Identify which cell holds the provided text, then report its [X, Y] central coordinate. 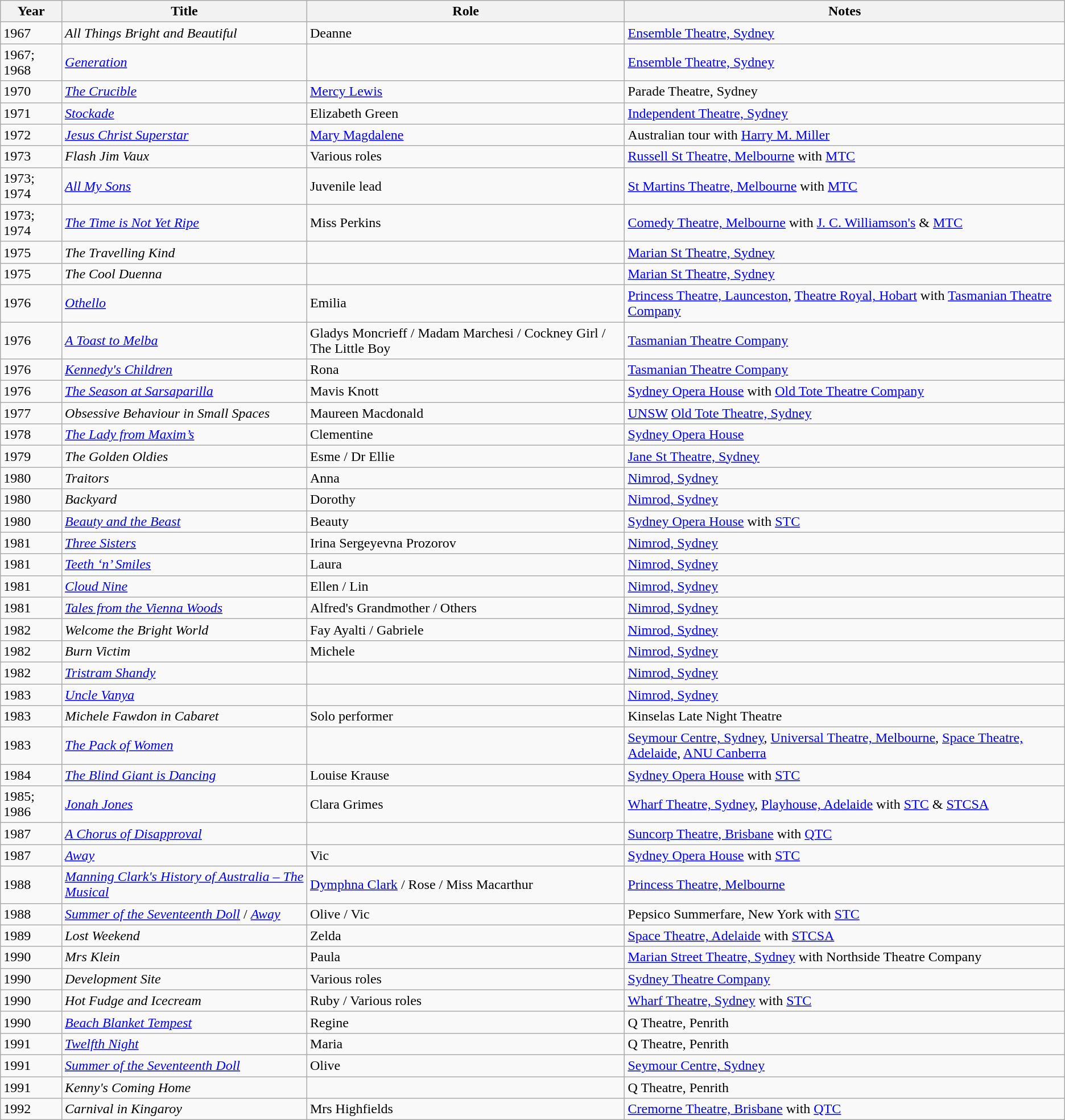
Jane St Theatre, Sydney [844, 456]
1972 [31, 135]
Mercy Lewis [465, 92]
Away [184, 855]
Maureen Macdonald [465, 413]
Fay Ayalti / Gabriele [465, 629]
Twelfth Night [184, 1044]
Marian Street Theatre, Sydney with Northside Theatre Company [844, 957]
Seymour Centre, Sydney, Universal Theatre, Melbourne, Space Theatre, Adelaide, ANU Canberra [844, 746]
Mary Magdalene [465, 135]
Backyard [184, 500]
Obsessive Behaviour in Small Spaces [184, 413]
1971 [31, 113]
Alfred's Grandmother / Others [465, 608]
Carnival in Kingaroy [184, 1109]
Vic [465, 855]
1967 [31, 33]
Title [184, 11]
Summer of the Seventeenth Doll / Away [184, 914]
Generation [184, 63]
Gladys Moncrieff / Madam Marchesi / Cockney Girl / The Little Boy [465, 340]
Beach Blanket Tempest [184, 1022]
Princess Theatre, Launceston, Theatre Royal, Hobart with Tasmanian Theatre Company [844, 303]
A Toast to Melba [184, 340]
The Pack of Women [184, 746]
Burn Victim [184, 651]
Parade Theatre, Sydney [844, 92]
Russell St Theatre, Melbourne with MTC [844, 157]
Wharf Theatre, Sydney, Playhouse, Adelaide with STC & STCSA [844, 805]
The Crucible [184, 92]
Deanne [465, 33]
Solo performer [465, 717]
Rona [465, 370]
Independent Theatre, Sydney [844, 113]
Maria [465, 1044]
Seymour Centre, Sydney [844, 1065]
The Blind Giant is Dancing [184, 775]
Jonah Jones [184, 805]
Summer of the Seventeenth Doll [184, 1065]
St Martins Theatre, Melbourne with MTC [844, 186]
Dymphna Clark / Rose / Miss Macarthur [465, 884]
1977 [31, 413]
Paula [465, 957]
Comedy Theatre, Melbourne with J. C. Williamson's & MTC [844, 223]
Emilia [465, 303]
Mrs Highfields [465, 1109]
1984 [31, 775]
1989 [31, 936]
All My Sons [184, 186]
UNSW Old Tote Theatre, Sydney [844, 413]
Ruby / Various roles [465, 1000]
Louise Krause [465, 775]
Australian tour with Harry M. Miller [844, 135]
Sydney Theatre Company [844, 979]
Michele Fawdon in Cabaret [184, 717]
Zelda [465, 936]
Beauty [465, 521]
Clara Grimes [465, 805]
Jesus Christ Superstar [184, 135]
Dorothy [465, 500]
Beauty and the Beast [184, 521]
Juvenile lead [465, 186]
Role [465, 11]
Manning Clark's History of Australia – The Musical [184, 884]
Esme / Dr Ellie [465, 456]
A Chorus of Disapproval [184, 834]
The Cool Duenna [184, 274]
Cloud Nine [184, 586]
Mavis Knott [465, 392]
1973 [31, 157]
Princess Theatre, Melbourne [844, 884]
Laura [465, 565]
1978 [31, 435]
Miss Perkins [465, 223]
Kinselas Late Night Theatre [844, 717]
1979 [31, 456]
Space Theatre, Adelaide with STCSA [844, 936]
Wharf Theatre, Sydney with STC [844, 1000]
The Season at Sarsaparilla [184, 392]
Lost Weekend [184, 936]
Development Site [184, 979]
Three Sisters [184, 543]
Stockade [184, 113]
Flash Jim Vaux [184, 157]
Tristram Shandy [184, 673]
Anna [465, 478]
Ellen / Lin [465, 586]
Clementine [465, 435]
Irina Sergeyevna Prozorov [465, 543]
Olive / Vic [465, 914]
The Lady from Maxim’s [184, 435]
Sydney Opera House [844, 435]
Sydney Opera House with Old Tote Theatre Company [844, 392]
Cremorne Theatre, Brisbane with QTC [844, 1109]
Traitors [184, 478]
The Travelling Kind [184, 252]
1967; 1968 [31, 63]
Kenny's Coming Home [184, 1088]
Regine [465, 1022]
Elizabeth Green [465, 113]
The Golden Oldies [184, 456]
The Time is Not Yet Ripe [184, 223]
Michele [465, 651]
Teeth ‘n’ Smiles [184, 565]
1970 [31, 92]
Tales from the Vienna Woods [184, 608]
Year [31, 11]
Welcome the Bright World [184, 629]
1985; 1986 [31, 805]
Uncle Vanya [184, 695]
Pepsico Summerfare, New York with STC [844, 914]
Suncorp Theatre, Brisbane with QTC [844, 834]
Olive [465, 1065]
Hot Fudge and Icecream [184, 1000]
Notes [844, 11]
Kennedy's Children [184, 370]
Mrs Klein [184, 957]
All Things Bright and Beautiful [184, 33]
Othello [184, 303]
1992 [31, 1109]
